Return [X, Y] of the center of cell containing provided text 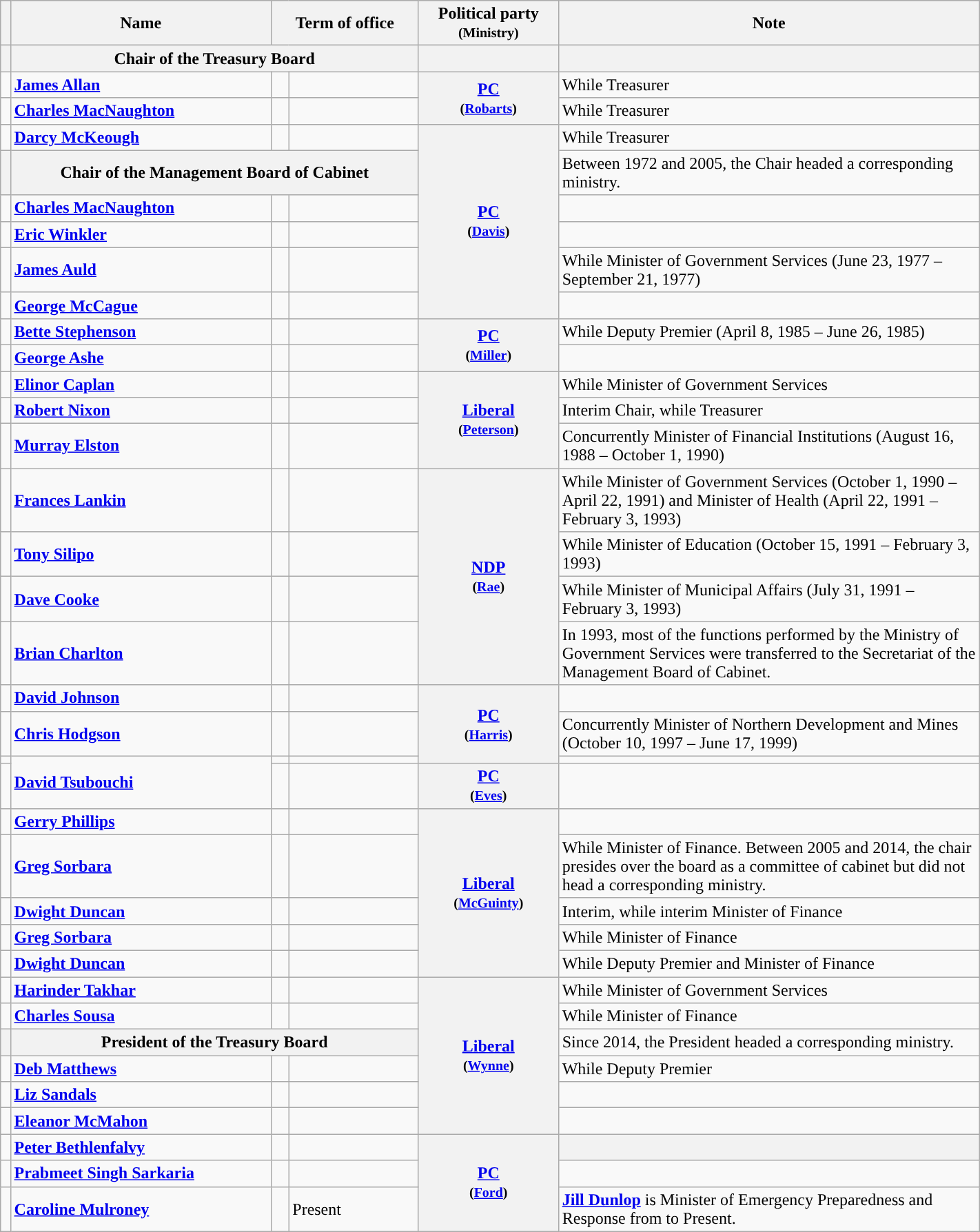
Chair of the Treasury Board [214, 59]
Prabmeet Singh Sarkaria [141, 1173]
PC(Harris) [488, 724]
PC(Davis) [488, 221]
Political party(Ministry) [488, 23]
Term of office [345, 23]
Liz Sandals [141, 1095]
George McCague [141, 305]
Dave Cooke [141, 599]
Deb Matthews [141, 1069]
Charles Sousa [141, 1016]
David Johnson [141, 698]
Liberal(Peterson) [488, 419]
Interim Chair, while Treasurer [769, 411]
Murray Elston [141, 446]
Interim, while interim Minister of Finance [769, 911]
Darcy McKeough [141, 137]
PC(Eves) [488, 786]
Gerry Phillips [141, 821]
Harinder Takhar [141, 990]
While Minister of Municipal Affairs (July 31, 1991 – February 3, 1993) [769, 599]
While Minister of Education (October 15, 1991 – February 3, 1993) [769, 554]
NDP(Rae) [488, 577]
Peter Bethlenfalvy [141, 1147]
Elinor Caplan [141, 384]
Frances Lankin [141, 500]
Present [354, 1209]
Brian Charlton [141, 653]
Jill Dunlop is Minister of Emergency Preparedness and Response from to Present. [769, 1209]
David Tsubouchi [141, 782]
President of the Treasury Board [214, 1043]
While Minister of Government Services (October 1, 1990 – April 22, 1991) and Minister of Health (April 22, 1991 – February 3, 1993) [769, 500]
Between 1972 and 2005, the Chair headed a corresponding ministry. [769, 172]
While Deputy Premier and Minister of Finance [769, 963]
Liberal(McGuinty) [488, 892]
PC(Miller) [488, 345]
Since 2014, the President headed a corresponding ministry. [769, 1043]
Caroline Mulroney [141, 1209]
James Auld [141, 270]
PC(Ford) [488, 1182]
Concurrently Minister of Northern Development and Mines (October 10, 1997 – June 17, 1999) [769, 733]
Tony Silipo [141, 554]
While Minister of Government Services (June 23, 1977 – September 21, 1977) [769, 270]
While Deputy Premier (April 8, 1985 – June 26, 1985) [769, 331]
Robert Nixon [141, 411]
Eleanor McMahon [141, 1121]
Bette Stephenson [141, 331]
Eric Winkler [141, 234]
Liberal(Wynne) [488, 1056]
While Deputy Premier [769, 1069]
Note [769, 23]
Chair of the Management Board of Cabinet [214, 172]
George Ashe [141, 358]
Chris Hodgson [141, 733]
Name [141, 23]
James Allan [141, 85]
Concurrently Minister of Financial Institutions (August 16, 1988 – October 1, 1990) [769, 446]
PC(Robarts) [488, 98]
